Locate the cell with the specified text and output its [X, Y] center coordinate. 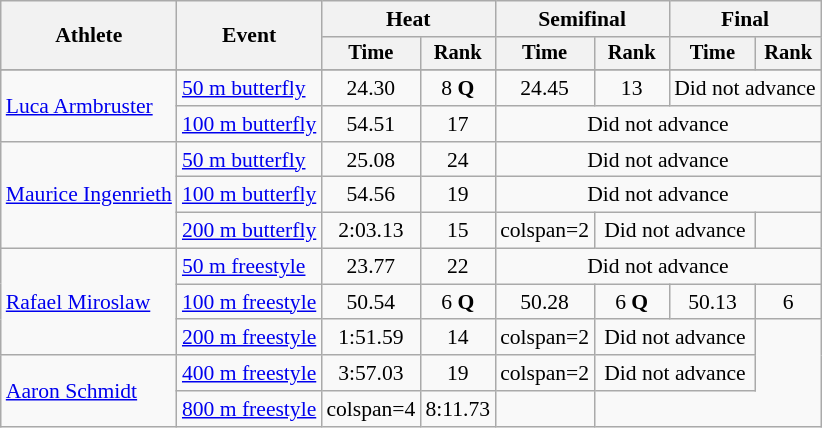
Semifinal [582, 19]
Final [745, 19]
54.56 [370, 195]
colspan=4 [370, 409]
Luca Armbruster [89, 106]
Event [249, 36]
Athlete [89, 36]
800 m freestyle [249, 409]
3:57.03 [370, 373]
50 m freestyle [249, 267]
100 m freestyle [249, 302]
13 [632, 88]
Heat [408, 19]
24 [458, 160]
23.77 [370, 267]
15 [458, 231]
50.13 [712, 302]
Rafael Miroslaw [89, 302]
8:11.73 [458, 409]
25.08 [370, 160]
Aaron Schmidt [89, 390]
54.51 [370, 124]
17 [458, 124]
200 m freestyle [249, 338]
50.54 [370, 302]
8 Q [458, 88]
22 [458, 267]
1:51.59 [370, 338]
24.45 [544, 88]
6 [788, 302]
24.30 [370, 88]
200 m butterfly [249, 231]
14 [458, 338]
Maurice Ingenrieth [89, 196]
50.28 [544, 302]
400 m freestyle [249, 373]
2:03.13 [370, 231]
